Scan for the cell matching the given text and deliver its (X, Y) coordinate at center. 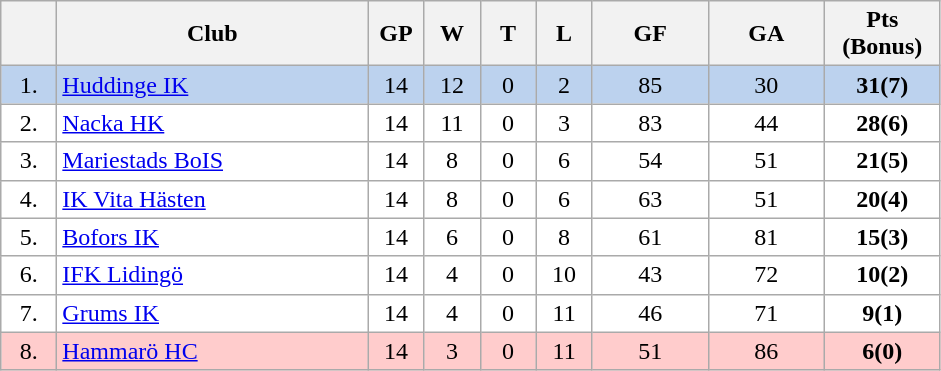
30 (766, 85)
20(4) (882, 199)
7. (29, 313)
10 (564, 275)
2 (564, 85)
31(7) (882, 85)
54 (650, 161)
61 (650, 237)
IFK Lidingö (212, 275)
72 (766, 275)
IK Vita Hästen (212, 199)
8. (29, 351)
10(2) (882, 275)
6(0) (882, 351)
83 (650, 123)
3. (29, 161)
Huddinge IK (212, 85)
6. (29, 275)
46 (650, 313)
81 (766, 237)
5. (29, 237)
1. (29, 85)
T (508, 34)
W (452, 34)
9(1) (882, 313)
Hammarö HC (212, 351)
15(3) (882, 237)
Grums IK (212, 313)
21(5) (882, 161)
4. (29, 199)
44 (766, 123)
L (564, 34)
85 (650, 85)
71 (766, 313)
Nacka HK (212, 123)
86 (766, 351)
43 (650, 275)
GP (396, 34)
Mariestads BoIS (212, 161)
GF (650, 34)
2. (29, 123)
63 (650, 199)
28(6) (882, 123)
Bofors IK (212, 237)
12 (452, 85)
GA (766, 34)
Club (212, 34)
Pts (Bonus) (882, 34)
